Return (X, Y) of the center of cell containing provided text 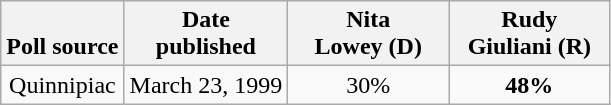
NitaLowey (D) (368, 34)
Datepublished (206, 34)
March 23, 1999 (206, 85)
48% (530, 85)
Poll source (62, 34)
Quinnipiac (62, 85)
RudyGiuliani (R) (530, 34)
30% (368, 85)
